Scan for the cell matching the given text and deliver its [X, Y] coordinate at center. 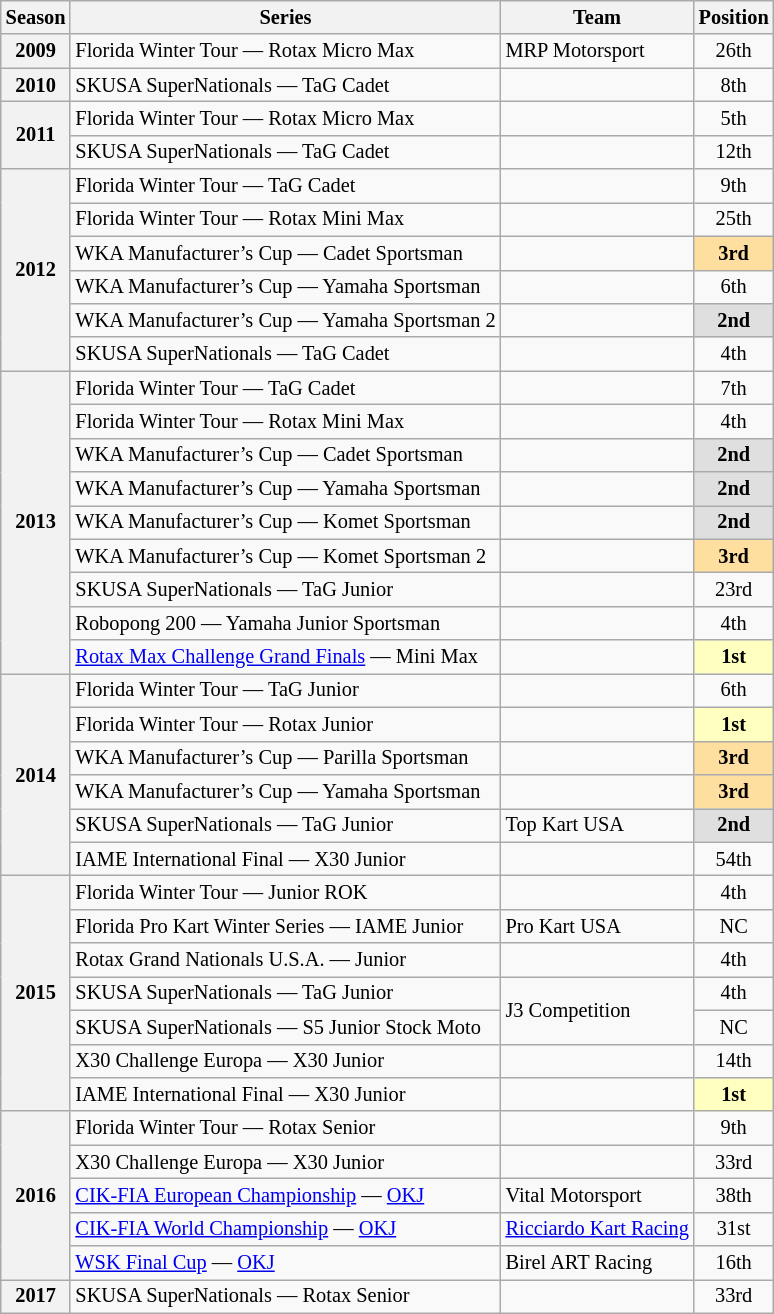
WKA Manufacturer’s Cup — Komet Sportsman 2 [285, 556]
12th [734, 152]
Florida Winter Tour — TaG Junior [285, 690]
Florida Winter Tour — Rotax Senior [285, 1128]
SKUSA SuperNationals — Rotax Senior [285, 1296]
2016 [36, 1195]
5th [734, 118]
MRP Motorsport [598, 51]
Top Kart USA [598, 825]
2017 [36, 1296]
Florida Pro Kart Winter Series — IAME Junior [285, 926]
7th [734, 388]
Series [285, 17]
38th [734, 1195]
2009 [36, 51]
Rotax Grand Nationals U.S.A. — Junior [285, 960]
Robopong 200 — Yamaha Junior Sportsman [285, 623]
8th [734, 85]
WKA Manufacturer’s Cup — Komet Sportsman [285, 522]
26th [734, 51]
54th [734, 859]
Florida Winter Tour — Rotax Junior [285, 724]
J3 Competition [598, 1010]
2015 [36, 993]
2011 [36, 134]
2010 [36, 85]
2014 [36, 774]
23rd [734, 589]
CIK-FIA European Championship — OKJ [285, 1195]
WKA Manufacturer’s Cup — Parilla Sportsman [285, 758]
2013 [36, 522]
14th [734, 1061]
31st [734, 1229]
Team [598, 17]
Birel ART Racing [598, 1263]
Pro Kart USA [598, 926]
Florida Winter Tour — Junior ROK [285, 892]
CIK-FIA World Championship — OKJ [285, 1229]
Rotax Max Challenge Grand Finals — Mini Max [285, 657]
SKUSA SuperNationals — S5 Junior Stock Moto [285, 1027]
WKA Manufacturer’s Cup — Yamaha Sportsman 2 [285, 320]
WSK Final Cup — OKJ [285, 1263]
Position [734, 17]
Vital Motorsport [598, 1195]
2012 [36, 270]
16th [734, 1263]
Season [36, 17]
25th [734, 219]
Ricciardo Kart Racing [598, 1229]
